Identify which cell holds the provided text, then report its [x, y] central coordinate. 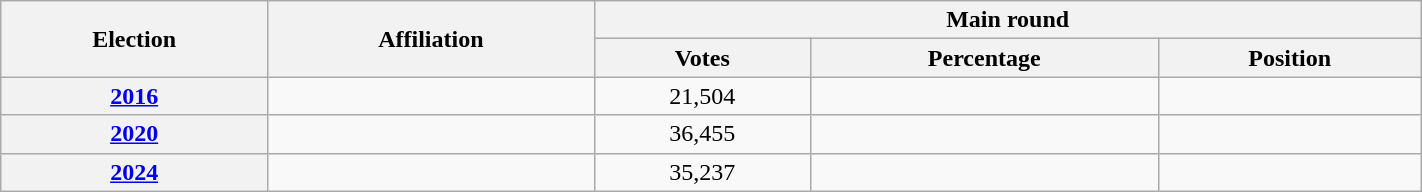
Main round [1008, 20]
2016 [134, 96]
2020 [134, 134]
Affiliation [432, 39]
Position [1290, 58]
Election [134, 39]
2024 [134, 172]
36,455 [702, 134]
Percentage [984, 58]
Votes [702, 58]
35,237 [702, 172]
21,504 [702, 96]
